Provide the (x, y) coordinate of the cell's center where the given text is located.  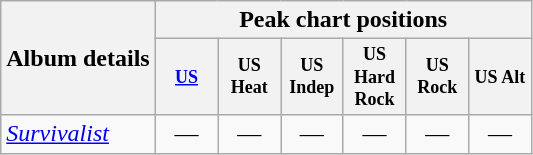
US Indep (312, 77)
Peak chart positions (343, 20)
Album details (78, 58)
US Heat (250, 77)
US Hard Rock (374, 77)
US (186, 77)
US Rock (438, 77)
Survivalist (78, 134)
US Alt (500, 77)
